Identify which cell holds the provided text, then report its (x, y) central coordinate. 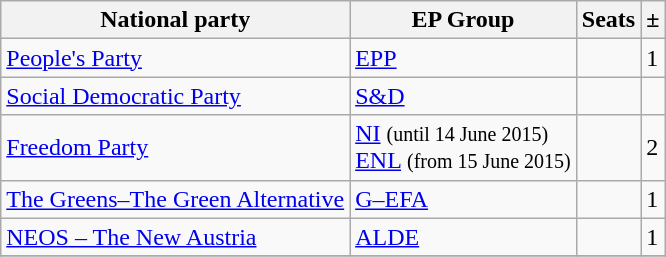
People's Party (176, 58)
Freedom Party (176, 148)
± (653, 20)
National party (176, 20)
The Greens–The Green Alternative (176, 199)
NEOS – The New Austria (176, 237)
2 (653, 148)
Social Democratic Party (176, 96)
ALDE (464, 237)
G–EFA (464, 199)
EP Group (464, 20)
S&D (464, 96)
NI (until 14 June 2015) ENL (from 15 June 2015) (464, 148)
Seats (608, 20)
EPP (464, 58)
